Scan for the cell matching the given text and deliver its [x, y] coordinate at center. 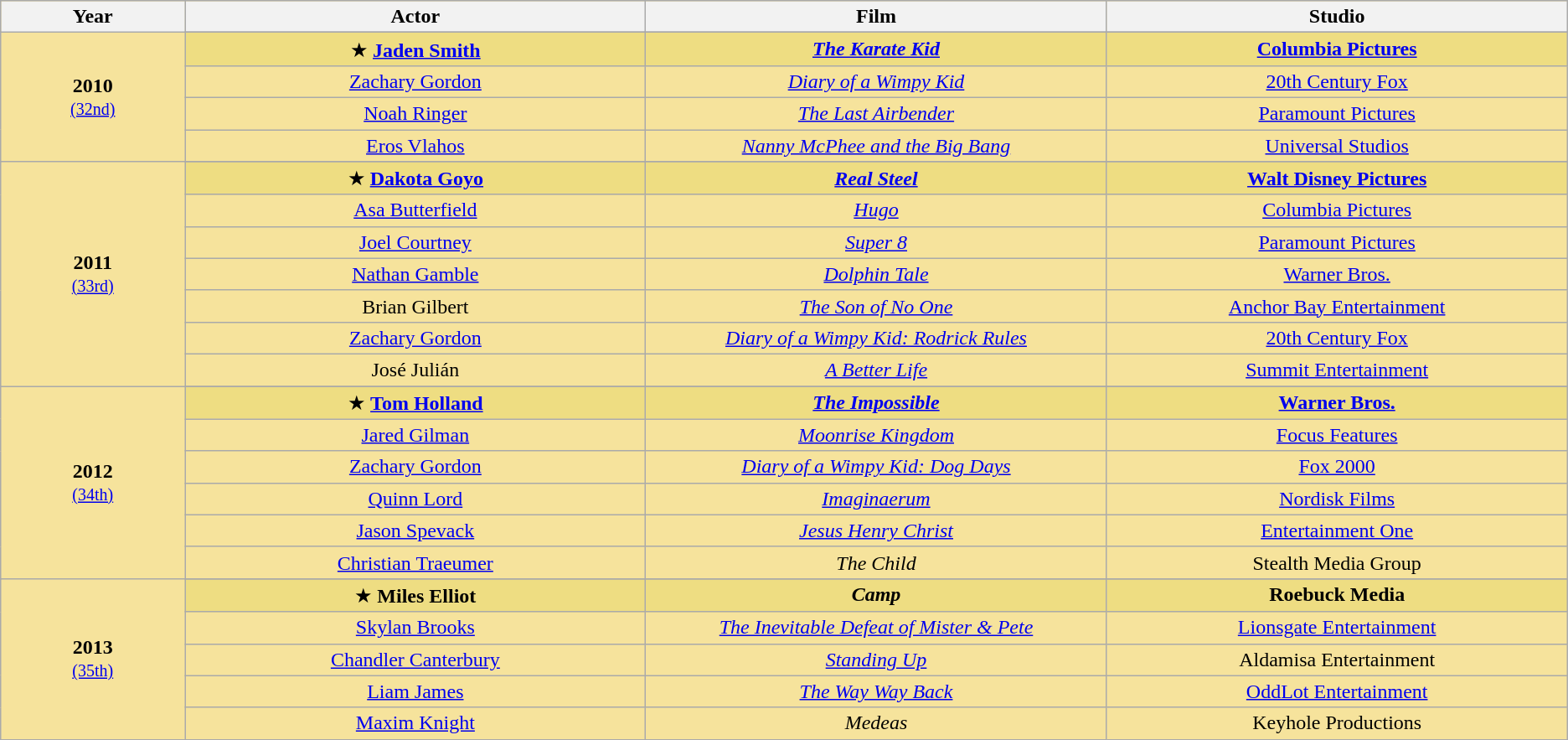
Noah Ringer [415, 113]
★ Tom Holland [415, 402]
Moonrise Kingdom [876, 435]
Diary of a Wimpy Kid [876, 81]
The Karate Kid [876, 49]
Dolphin Tale [876, 274]
The Way Way Back [876, 691]
★ Dakota Goyo [415, 179]
Actor [415, 17]
Quinn Lord [415, 499]
Hugo [876, 210]
Joel Courtney [415, 242]
Roebuck Media [1337, 595]
2013(35th) [93, 659]
Walt Disney Pictures [1337, 179]
Eros Vlahos [415, 145]
The Inevitable Defeat of Mister & Pete [876, 628]
The Impossible [876, 402]
Studio [1337, 17]
Nanny McPhee and the Big Bang [876, 145]
Asa Butterfield [415, 210]
Lionsgate Entertainment [1337, 628]
Film [876, 17]
Entertainment One [1337, 530]
Anchor Bay Entertainment [1337, 306]
Jason Spevack [415, 530]
Maxim Knight [415, 723]
Diary of a Wimpy Kid: Rodrick Rules [876, 338]
Imaginaerum [876, 499]
2012(34th) [93, 482]
Christian Traeumer [415, 562]
Brian Gilbert [415, 306]
Super 8 [876, 242]
2011(33rd) [93, 274]
Camp [876, 595]
Skylan Brooks [415, 628]
Real Steel [876, 179]
Aldamisa Entertainment [1337, 660]
★ Jaden Smith [415, 49]
Standing Up [876, 660]
★ Miles Elliot [415, 595]
The Son of No One [876, 306]
The Last Airbender [876, 113]
A Better Life [876, 370]
Jesus Henry Christ [876, 530]
2010(32nd) [93, 97]
José Julián [415, 370]
Keyhole Productions [1337, 723]
Stealth Media Group [1337, 562]
Focus Features [1337, 435]
Medeas [876, 723]
Year [93, 17]
Diary of a Wimpy Kid: Dog Days [876, 467]
Chandler Canterbury [415, 660]
OddLot Entertainment [1337, 691]
Summit Entertainment [1337, 370]
Universal Studios [1337, 145]
Fox 2000 [1337, 467]
Jared Gilman [415, 435]
Nathan Gamble [415, 274]
The Child [876, 562]
Liam James [415, 691]
Nordisk Films [1337, 499]
